Detect which cell encompasses the target text, then output its [X, Y] center coordinate. 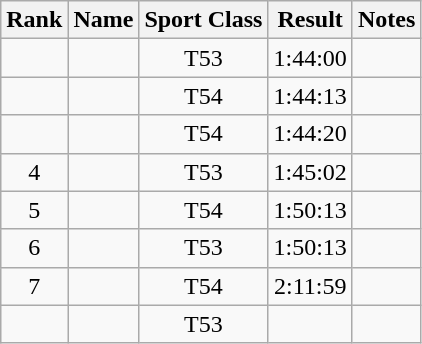
4 [34, 172]
7 [34, 286]
Sport Class [204, 20]
1:45:02 [310, 172]
1:44:13 [310, 96]
1:44:00 [310, 58]
Result [310, 20]
Name [104, 20]
5 [34, 210]
Notes [386, 20]
1:44:20 [310, 134]
Rank [34, 20]
6 [34, 248]
2:11:59 [310, 286]
